Locate the cell with the specified text and output its [X, Y] center coordinate. 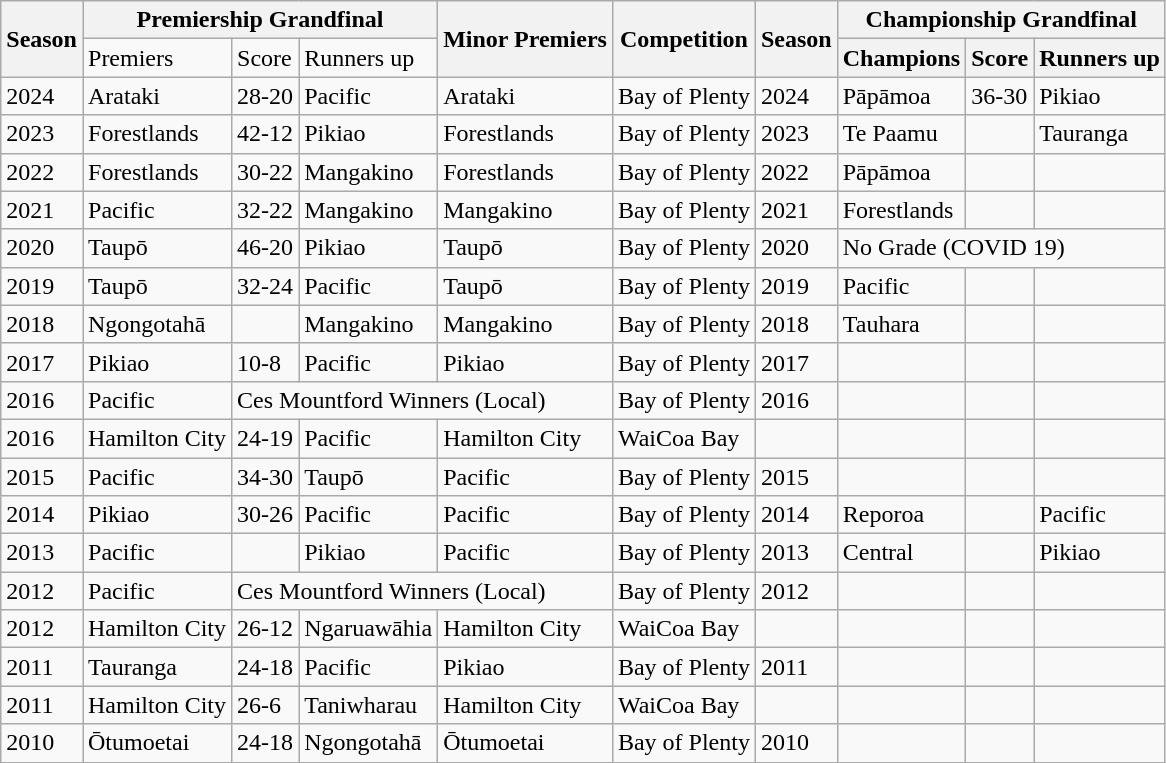
10-8 [266, 362]
Premiers [156, 58]
Reporoa [901, 515]
26-6 [266, 705]
Competition [684, 39]
Minor Premiers [526, 39]
30-22 [266, 172]
26-12 [266, 629]
46-20 [266, 248]
No Grade (COVID 19) [1001, 248]
32-22 [266, 210]
28-20 [266, 96]
Championship Grandfinal [1001, 20]
30-26 [266, 515]
42-12 [266, 134]
32-24 [266, 286]
Tauhara [901, 324]
34-30 [266, 477]
Central [901, 553]
36-30 [1000, 96]
24-19 [266, 438]
Champions [901, 58]
Te Paamu [901, 134]
Ngaruawāhia [368, 629]
Premiership Grandfinal [260, 20]
Taniwharau [368, 705]
